Extract the [x, y] coordinate from the center of the cell holding the provided text.  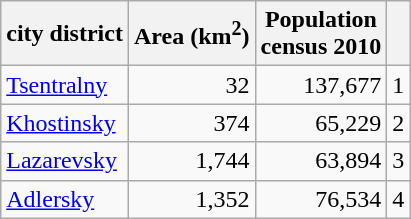
63,894 [321, 161]
city district [65, 34]
Adlersky [65, 199]
374 [192, 123]
65,229 [321, 123]
32 [192, 85]
Lazarevsky [65, 161]
1,744 [192, 161]
Populationcensus 2010 [321, 34]
3 [398, 161]
Area (km2) [192, 34]
1,352 [192, 199]
76,534 [321, 199]
137,677 [321, 85]
2 [398, 123]
4 [398, 199]
Khostinsky [65, 123]
Tsentralny [65, 85]
1 [398, 85]
